Output the (X, Y) coordinate of the center of the cell containing the given text.  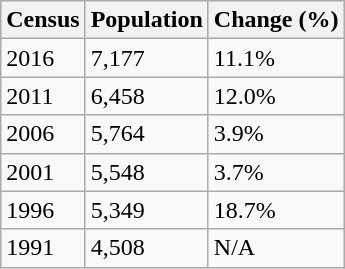
1996 (43, 210)
2016 (43, 58)
6,458 (146, 96)
11.1% (276, 58)
Population (146, 20)
Census (43, 20)
5,548 (146, 172)
3.7% (276, 172)
Change (%) (276, 20)
1991 (43, 248)
2006 (43, 134)
2011 (43, 96)
3.9% (276, 134)
18.7% (276, 210)
5,764 (146, 134)
7,177 (146, 58)
N/A (276, 248)
12.0% (276, 96)
2001 (43, 172)
4,508 (146, 248)
5,349 (146, 210)
